Locate the cell with the specified text and output its [x, y] center coordinate. 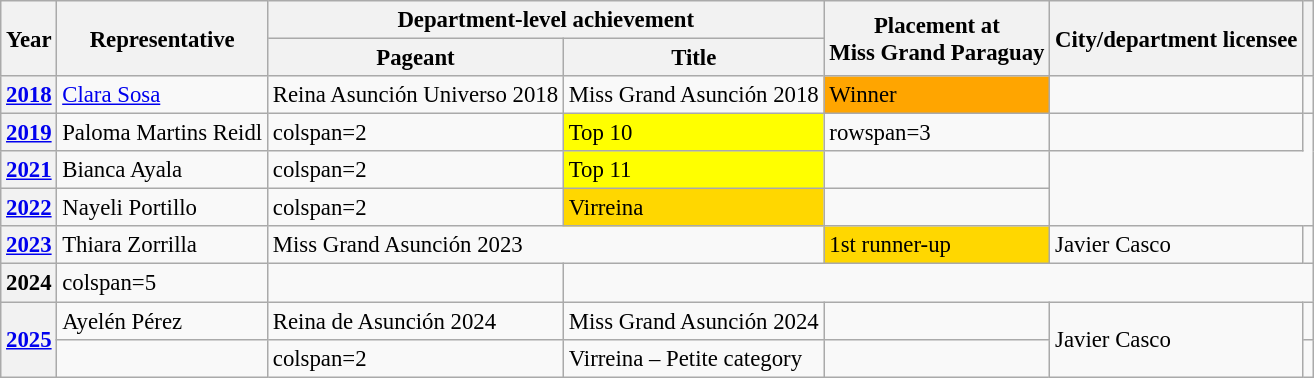
Winner [937, 95]
Reina Asunción Universo 2018 [415, 95]
Placement atMiss Grand Paraguay [937, 38]
2024 [29, 283]
Reina de Asunción 2024 [415, 321]
Top 10 [694, 133]
Miss Grand Asunción 2023 [546, 245]
Department-level achievement [546, 20]
Paloma Martins Reidl [162, 133]
rowspan=3 [937, 133]
2019 [29, 133]
colspan=5 [162, 283]
Top 11 [694, 170]
Year [29, 38]
2021 [29, 170]
Miss Grand Asunción 2024 [694, 321]
Virreina – Petite category [694, 358]
City/department licensee [1176, 38]
2018 [29, 95]
Pageant [415, 58]
Miss Grand Asunción 2018 [694, 95]
Title [694, 58]
Bianca Ayala [162, 170]
1st runner-up [937, 245]
2023 [29, 245]
Nayeli Portillo [162, 208]
Representative [162, 38]
Virreina [694, 208]
Thiara Zorrilla [162, 245]
2025 [29, 340]
2022 [29, 208]
Ayelén Pérez [162, 321]
Clara Sosa [162, 95]
